Extract the [x, y] coordinate from the center of the cell holding the provided text.  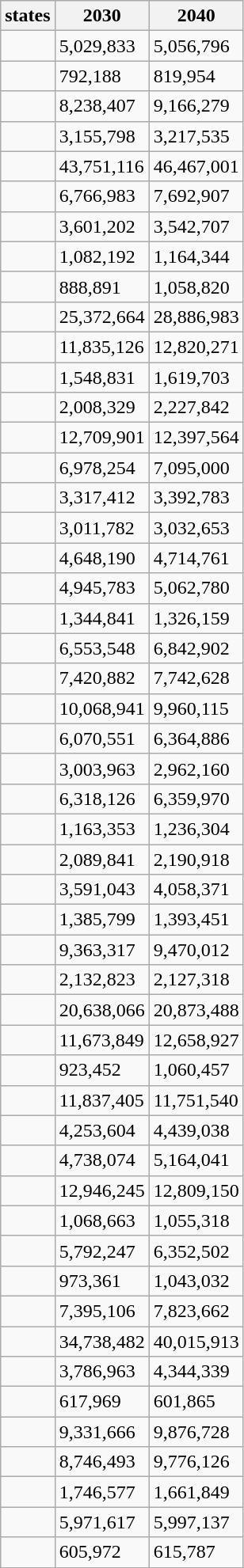
11,751,540 [196, 1100]
28,886,983 [196, 317]
2,089,841 [101, 859]
3,392,783 [196, 498]
6,359,970 [196, 799]
2040 [196, 16]
4,253,604 [101, 1130]
3,003,963 [101, 769]
states [28, 16]
5,792,247 [101, 1251]
1,661,849 [196, 1492]
6,070,551 [101, 738]
9,776,126 [196, 1462]
3,542,707 [196, 226]
605,972 [101, 1552]
601,865 [196, 1402]
11,673,849 [101, 1040]
1,068,663 [101, 1221]
888,891 [101, 287]
9,363,317 [101, 950]
3,786,963 [101, 1372]
10,068,941 [101, 708]
2,127,318 [196, 980]
3,601,202 [101, 226]
1,060,457 [196, 1070]
12,809,150 [196, 1190]
4,344,339 [196, 1372]
5,062,780 [196, 588]
4,738,074 [101, 1160]
617,969 [101, 1402]
25,372,664 [101, 317]
4,714,761 [196, 558]
12,709,901 [101, 438]
7,395,106 [101, 1311]
2,227,842 [196, 408]
3,032,653 [196, 528]
6,842,902 [196, 648]
1,058,820 [196, 287]
6,553,548 [101, 648]
6,364,886 [196, 738]
11,837,405 [101, 1100]
2,190,918 [196, 859]
40,015,913 [196, 1342]
973,361 [101, 1281]
6,766,983 [101, 196]
9,876,728 [196, 1432]
12,946,245 [101, 1190]
923,452 [101, 1070]
1,746,577 [101, 1492]
3,591,043 [101, 890]
4,058,371 [196, 890]
12,658,927 [196, 1040]
2,962,160 [196, 769]
4,648,190 [101, 558]
792,188 [101, 76]
8,238,407 [101, 106]
12,397,564 [196, 438]
3,155,798 [101, 136]
5,029,833 [101, 46]
3,217,535 [196, 136]
6,978,254 [101, 468]
9,960,115 [196, 708]
819,954 [196, 76]
46,467,001 [196, 166]
5,056,796 [196, 46]
1,619,703 [196, 378]
8,746,493 [101, 1462]
615,787 [196, 1552]
1,236,304 [196, 829]
5,971,617 [101, 1522]
4,945,783 [101, 588]
1,163,353 [101, 829]
1,344,841 [101, 618]
7,823,662 [196, 1311]
1,043,032 [196, 1281]
1,393,451 [196, 920]
6,352,502 [196, 1251]
11,835,126 [101, 347]
2,008,329 [101, 408]
1,082,192 [101, 256]
5,164,041 [196, 1160]
7,420,882 [101, 678]
7,095,000 [196, 468]
6,318,126 [101, 799]
9,166,279 [196, 106]
3,317,412 [101, 498]
43,751,116 [101, 166]
7,692,907 [196, 196]
5,997,137 [196, 1522]
4,439,038 [196, 1130]
20,873,488 [196, 1010]
34,738,482 [101, 1342]
7,742,628 [196, 678]
1,548,831 [101, 378]
2030 [101, 16]
20,638,066 [101, 1010]
1,055,318 [196, 1221]
2,132,823 [101, 980]
1,385,799 [101, 920]
12,820,271 [196, 347]
1,326,159 [196, 618]
9,331,666 [101, 1432]
1,164,344 [196, 256]
9,470,012 [196, 950]
3,011,782 [101, 528]
